Detect which cell encompasses the target text, then output its (x, y) center coordinate. 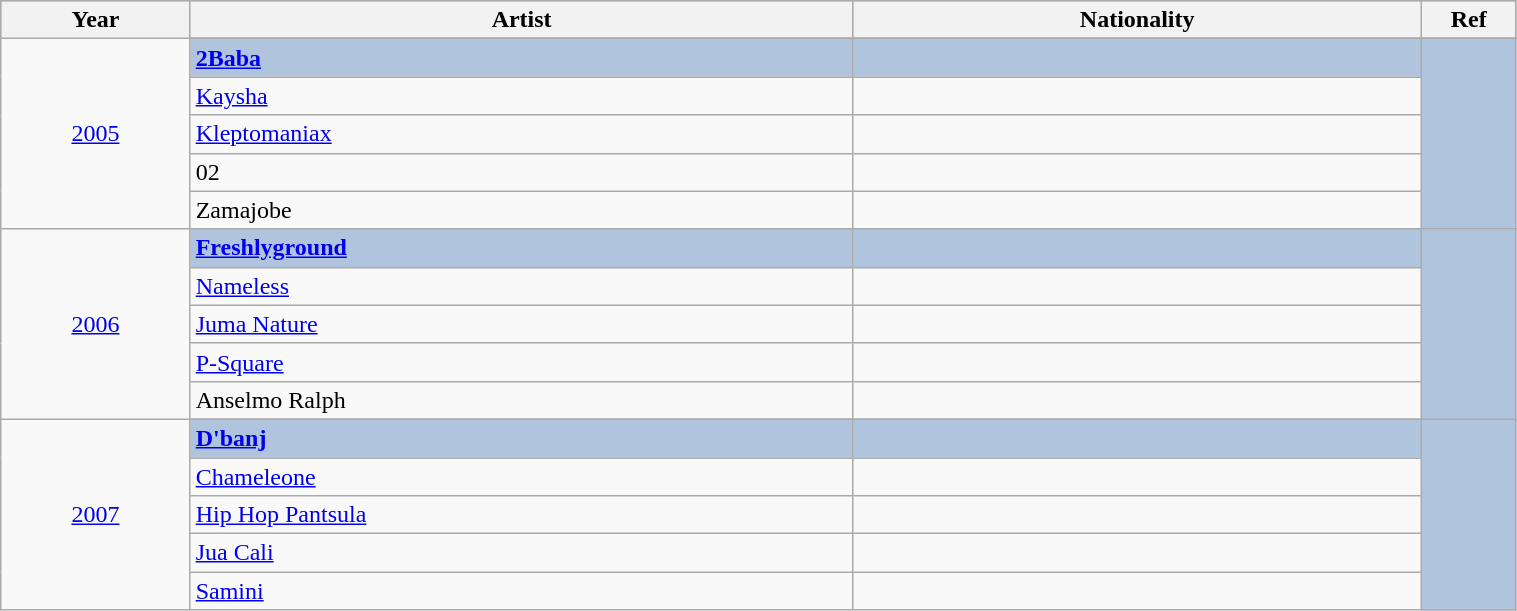
Artist (522, 20)
Anselmo Ralph (522, 400)
Hip Hop Pantsula (522, 515)
D'banj (522, 438)
2006 (96, 324)
Juma Nature (522, 324)
Samini (522, 591)
P-Square (522, 362)
2Baba (522, 58)
Nationality (1137, 20)
Zamajobe (522, 210)
2007 (96, 514)
Ref (1468, 20)
Kaysha (522, 96)
Chameleone (522, 477)
2005 (96, 134)
02 (522, 172)
Nameless (522, 286)
Year (96, 20)
Kleptomaniax (522, 134)
Freshlyground (522, 248)
Jua Cali (522, 553)
